Provide the [x, y] coordinate of the cell's center where the given text is located.  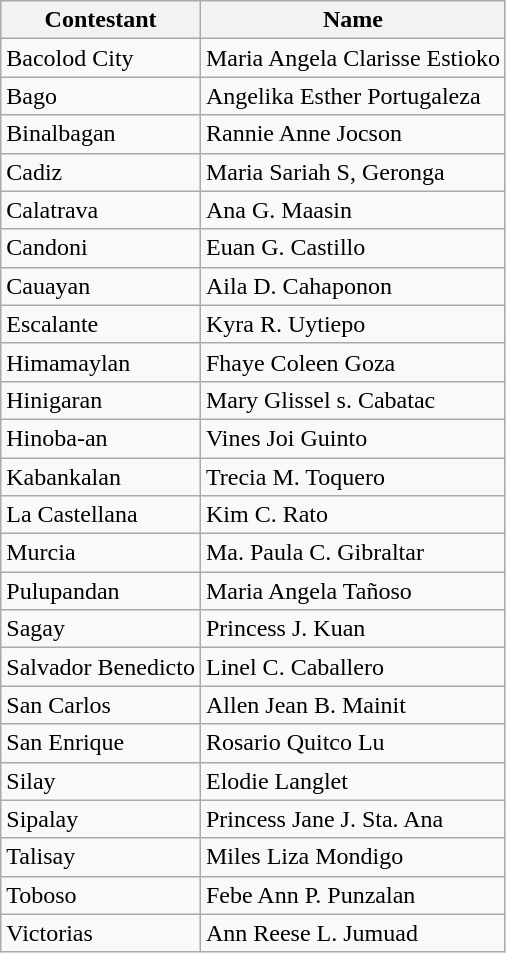
Hinoba-an [101, 438]
Ann Reese L. Jumuad [352, 933]
San Enrique [101, 743]
Calatrava [101, 210]
Kyra R. Uytiepo [352, 324]
Binalbagan [101, 134]
Princess Jane J. Sta. Ana [352, 819]
San Carlos [101, 705]
Aila D. Cahaponon [352, 286]
Cauayan [101, 286]
Bago [101, 96]
Kim C. Rato [352, 515]
Talisay [101, 857]
Ma. Paula C. Gibraltar [352, 553]
Name [352, 20]
Allen Jean B. Mainit [352, 705]
Toboso [101, 895]
Sipalay [101, 819]
Maria Angela Clarisse Estioko [352, 58]
Himamaylan [101, 362]
Silay [101, 781]
Ana G. Maasin [352, 210]
Euan G. Castillo [352, 248]
Princess J. Kuan [352, 629]
Pulupandan [101, 591]
Rosario Quitco Lu [352, 743]
Elodie Langlet [352, 781]
Maria Sariah S, Geronga [352, 172]
Angelika Esther Portugaleza [352, 96]
Sagay [101, 629]
La Castellana [101, 515]
Mary Glissel s. Cabatac [352, 400]
Fhaye Coleen Goza [352, 362]
Miles Liza Mondigo [352, 857]
Contestant [101, 20]
Salvador Benedicto [101, 667]
Rannie Anne Jocson [352, 134]
Cadiz [101, 172]
Bacolod City [101, 58]
Hinigaran [101, 400]
Murcia [101, 553]
Kabankalan [101, 477]
Trecia M. Toquero [352, 477]
Escalante [101, 324]
Maria Angela Tañoso [352, 591]
Vines Joi Guinto [352, 438]
Victorias [101, 933]
Candoni [101, 248]
Febe Ann P. Punzalan [352, 895]
Linel C. Caballero [352, 667]
